Search for the cell housing the specified text and yield its [X, Y] center coordinate. 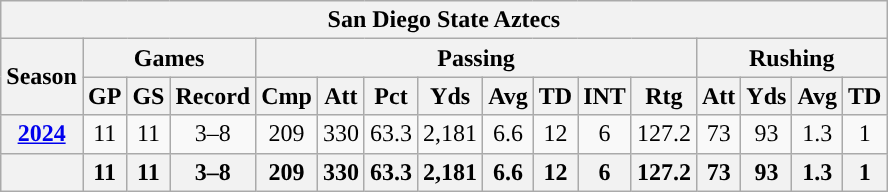
GP [104, 96]
Cmp [287, 96]
Passing [476, 58]
Rushing [792, 58]
GS [148, 96]
2024 [42, 134]
Pct [390, 96]
INT [605, 96]
San Diego State Aztecs [444, 20]
Season [42, 77]
Record [213, 96]
Games [168, 58]
Rtg [664, 96]
